Find where the given text appears and provide that cell's center as (X, Y) coordinate. 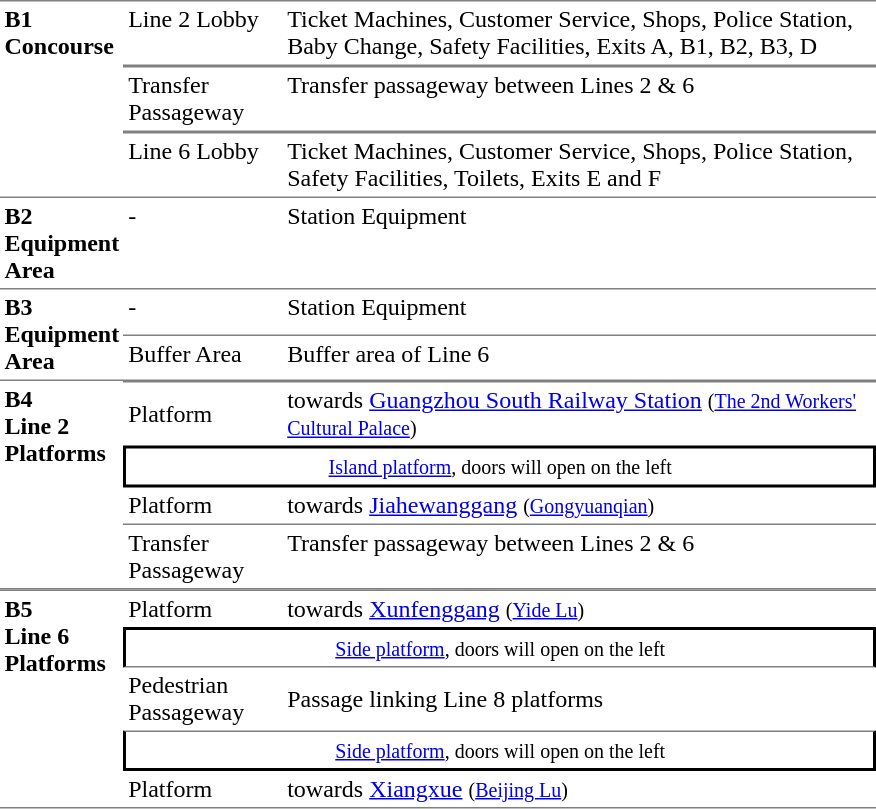
Line 2 Lobby (204, 33)
Buffer Area (204, 358)
B5Line 6 Platforms (62, 700)
Pedestrian Passageway (204, 700)
Line 6 Lobby (204, 165)
B1Concourse (62, 99)
B4Line 2 Platforms (62, 485)
B2Equipment Area (62, 244)
B3Equipment Area (62, 336)
